Output the [x, y] coordinate of the center of the cell containing the given text.  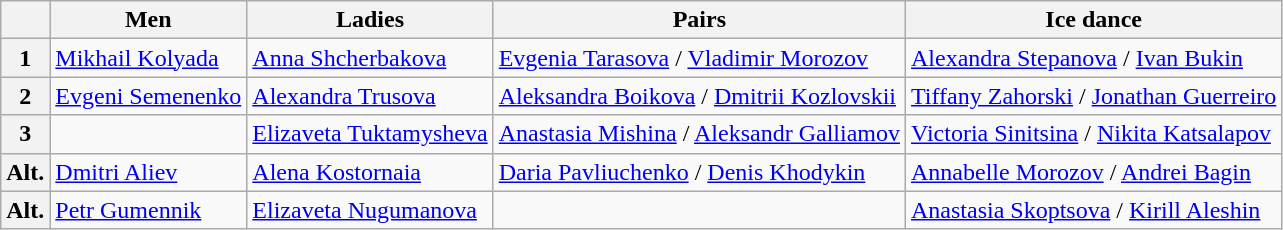
Pairs [699, 20]
1 [26, 58]
Elizaveta Nugumanova [370, 210]
Daria Pavliuchenko / Denis Khodykin [699, 172]
Alena Kostornaia [370, 172]
Dmitri Aliev [148, 172]
3 [26, 134]
Anna Shcherbakova [370, 58]
Evgenia Tarasova / Vladimir Morozov [699, 58]
Alexandra Stepanova / Ivan Bukin [1094, 58]
Ice dance [1094, 20]
Aleksandra Boikova / Dmitrii Kozlovskii [699, 96]
Mikhail Kolyada [148, 58]
Ladies [370, 20]
Tiffany Zahorski / Jonathan Guerreiro [1094, 96]
2 [26, 96]
Victoria Sinitsina / Nikita Katsalapov [1094, 134]
Anastasia Skoptsova / Kirill Aleshin [1094, 210]
Evgeni Semenenko [148, 96]
Anastasia Mishina / Aleksandr Galliamov [699, 134]
Annabelle Morozov / Andrei Bagin [1094, 172]
Elizaveta Tuktamysheva [370, 134]
Alexandra Trusova [370, 96]
Men [148, 20]
Petr Gumennik [148, 210]
